Scan for the cell matching the given text and deliver its [X, Y] coordinate at center. 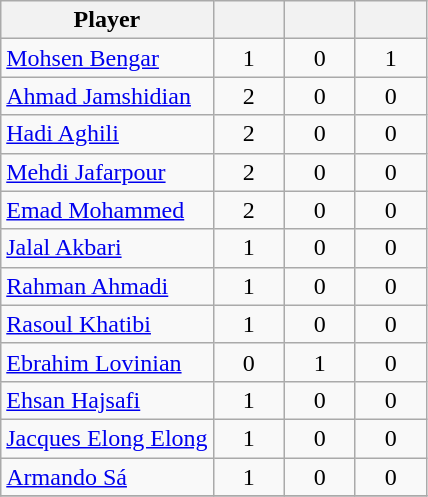
Ahmad Jamshidian [107, 96]
Emad Mohammed [107, 210]
Hadi Aghili [107, 134]
Jalal Akbari [107, 248]
Mehdi Jafarpour [107, 172]
Rahman Ahmadi [107, 286]
Player [107, 20]
Mohsen Bengar [107, 58]
Armando Sá [107, 477]
Ebrahim Lovinian [107, 362]
Ehsan Hajsafi [107, 400]
Rasoul Khatibi [107, 324]
Jacques Elong Elong [107, 438]
